For the text-containing cell, return its midpoint in (X, Y) coordinate format. 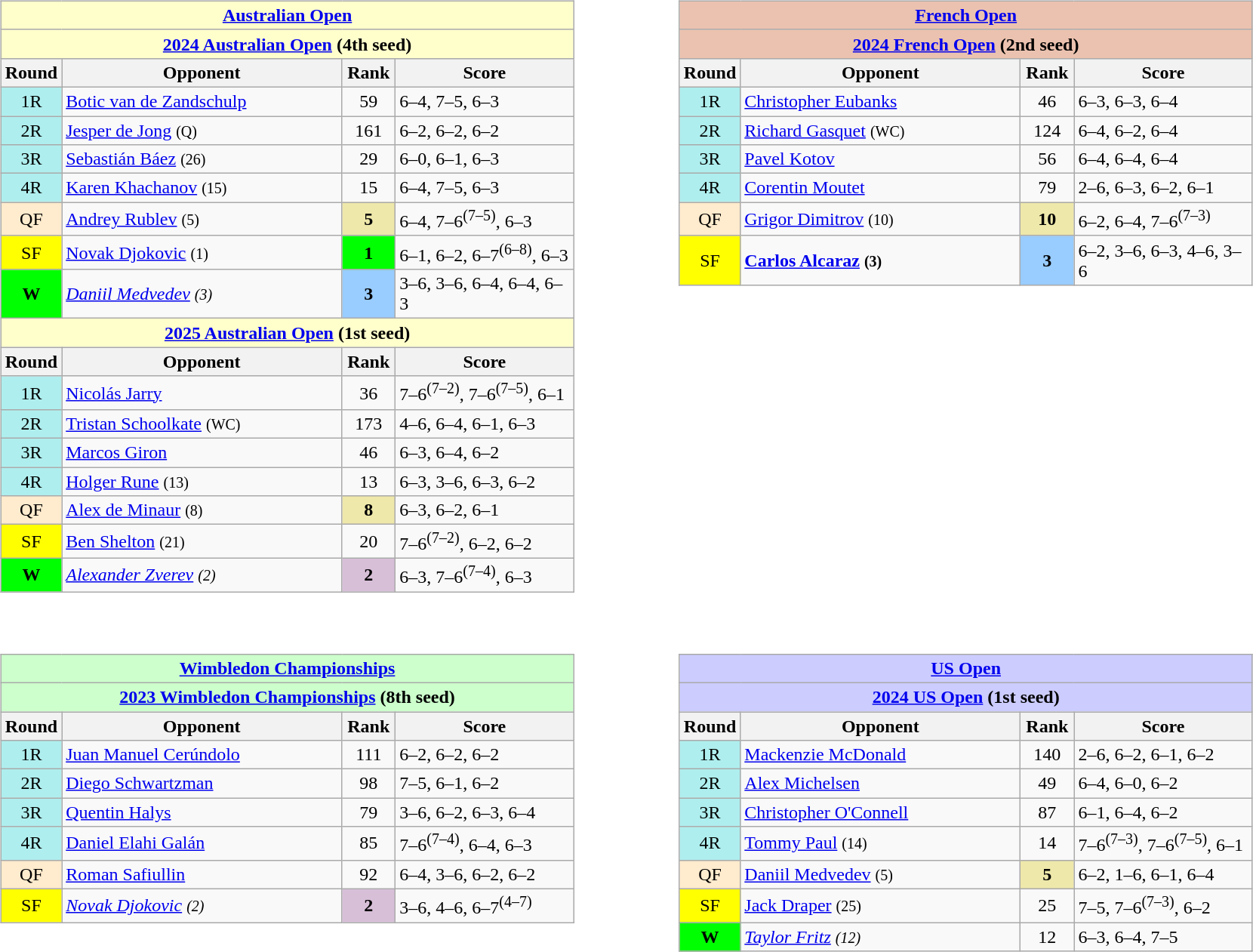
Taylor Fritz (12) (880, 937)
6–1, 6–4, 6–2 (1163, 812)
Australian Open (287, 15)
Sebastián Báez (26) (202, 159)
15 (368, 188)
US Open (966, 668)
14 (1048, 844)
2024 Australian Open (4th seed) (287, 44)
2023 Wimbledon Championships (8th seed) (287, 697)
3–6, 6–2, 6–3, 6–4 (485, 812)
56 (1048, 159)
2–6, 6–2, 6–1, 6–2 (1163, 755)
87 (1048, 812)
6–4, 7–6(7–5), 6–3 (485, 219)
Wimbledon Championships (287, 668)
Christopher O'Connell (880, 812)
Diego Schwartzman (202, 784)
Daniil Medvedev (5) (880, 874)
2024 US Open (1st seed) (966, 697)
7–6(7–2), 6–2, 6–2 (485, 542)
Novak Djokovic (1) (202, 252)
Holger Rune (13) (202, 482)
6–3, 6–2, 6–1 (485, 510)
6–4, 6–4, 6–4 (1163, 159)
173 (368, 424)
French Open (966, 15)
6–2, 1–6, 6–1, 6–4 (1163, 874)
6–3, 6–3, 6–4 (1163, 101)
7–5, 7–6(7–3), 6–2 (1163, 906)
124 (1048, 131)
Jesper de Jong (Q) (202, 131)
Daniil Medvedev (3) (202, 294)
2024 French Open (2nd seed) (966, 44)
Andrey Rublev (5) (202, 219)
Juan Manuel Cerúndolo (202, 755)
2025 Australian Open (1st seed) (287, 333)
8 (368, 510)
6–2, 6–4, 7–6(7–3) (1163, 219)
161 (368, 131)
Carlos Alcaraz (3) (880, 260)
6–4, 3–6, 6–2, 6–2 (485, 874)
4–6, 6–4, 6–1, 6–3 (485, 424)
111 (368, 755)
Quentin Halys (202, 812)
1 (368, 252)
Corentin Moutet (880, 188)
49 (1048, 784)
7–5, 6–1, 6–2 (485, 784)
6–3, 6–4, 7–5 (1163, 937)
13 (368, 482)
Novak Djokovic (2) (202, 906)
6–0, 6–1, 6–3 (485, 159)
6–4, 6–2, 6–4 (1163, 131)
Tommy Paul (14) (880, 844)
92 (368, 874)
6–3, 7–6(7–4), 6–3 (485, 575)
Daniel Elahi Galán (202, 844)
7–6(7–2), 7–6(7–5), 6–1 (485, 393)
Alexander Zverev (2) (202, 575)
59 (368, 101)
Alex de Minaur (8) (202, 510)
Mackenzie McDonald (880, 755)
6–2, 3–6, 6–3, 4–6, 3–6 (1163, 260)
7–6(7–3), 7–6(7–5), 6–1 (1163, 844)
Jack Draper (25) (880, 906)
Christopher Eubanks (880, 101)
Pavel Kotov (880, 159)
Ben Shelton (21) (202, 542)
20 (368, 542)
3–6, 4–6, 6–7(4–7) (485, 906)
6–1, 6–2, 6–7(6–8), 6–3 (485, 252)
7–6(7–4), 6–4, 6–3 (485, 844)
6–4, 6–0, 6–2 (1163, 784)
10 (1048, 219)
Richard Gasquet (WC) (880, 131)
98 (368, 784)
36 (368, 393)
140 (1048, 755)
Marcos Giron (202, 453)
Tristan Schoolkate (WC) (202, 424)
6–3, 3–6, 6–3, 6–2 (485, 482)
Alex Michelsen (880, 784)
29 (368, 159)
Nicolás Jarry (202, 393)
12 (1048, 937)
Roman Safiullin (202, 874)
Botic van de Zandschulp (202, 101)
25 (1048, 906)
6–3, 6–4, 6–2 (485, 453)
Karen Khachanov (15) (202, 188)
85 (368, 844)
2–6, 6–3, 6–2, 6–1 (1163, 188)
3–6, 3–6, 6–4, 6–4, 6–3 (485, 294)
Grigor Dimitrov (10) (880, 219)
